Determine the (X, Y) coordinate at the center of the cell enclosing the given text.  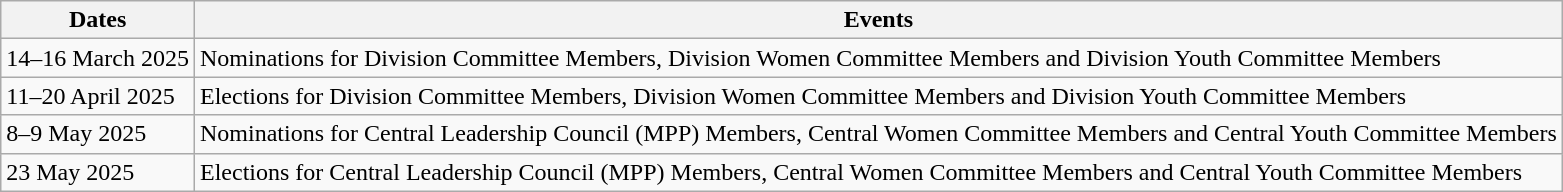
Nominations for Division Committee Members, Division Women Committee Members and Division Youth Committee Members (878, 58)
Dates (98, 20)
11–20 April 2025 (98, 96)
8–9 May 2025 (98, 134)
23 May 2025 (98, 172)
Nominations for Central Leadership Council (MPP) Members, Central Women Committee Members and Central Youth Committee Members (878, 134)
Elections for Division Committee Members, Division Women Committee Members and Division Youth Committee Members (878, 96)
Events (878, 20)
Elections for Central Leadership Council (MPP) Members, Central Women Committee Members and Central Youth Committee Members (878, 172)
14–16 March 2025 (98, 58)
